Identify which cell holds the provided text, then report its [X, Y] central coordinate. 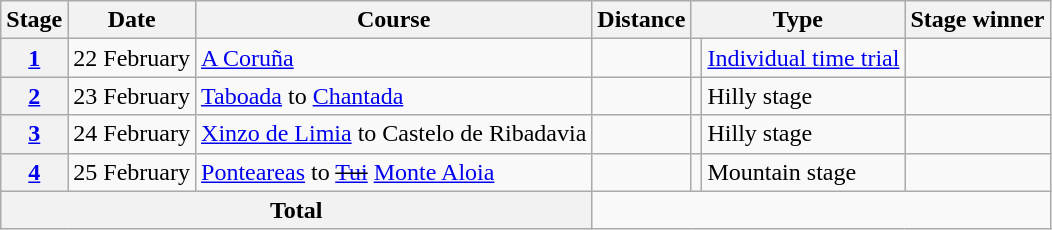
Date [132, 20]
4 [34, 172]
Xinzo de Limia to Castelo de Ribadavia [394, 134]
Mountain stage [804, 172]
25 February [132, 172]
Stage [34, 20]
22 February [132, 58]
1 [34, 58]
Course [394, 20]
Stage winner [978, 20]
Total [296, 210]
Ponteareas to Tui Monte Aloia [394, 172]
Individual time trial [804, 58]
24 February [132, 134]
23 February [132, 96]
3 [34, 134]
A Coruña [394, 58]
2 [34, 96]
Taboada to Chantada [394, 96]
Distance [642, 20]
Type [798, 20]
